Capture the cell that displays the provided text and extract its (X, Y) central coordinate. 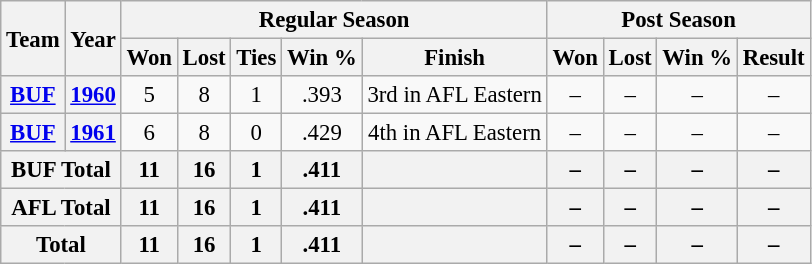
4th in AFL Eastern (454, 133)
Total (61, 245)
Team (33, 38)
.393 (322, 95)
.429 (322, 133)
0 (256, 133)
Ties (256, 58)
1961 (93, 133)
Year (93, 38)
Post Season (678, 20)
1960 (93, 95)
BUF Total (61, 170)
6 (149, 133)
5 (149, 95)
AFL Total (61, 208)
Result (774, 58)
3rd in AFL Eastern (454, 95)
Regular Season (334, 20)
Finish (454, 58)
